Provide the (X, Y) coordinate of the cell's center where the given text is located.  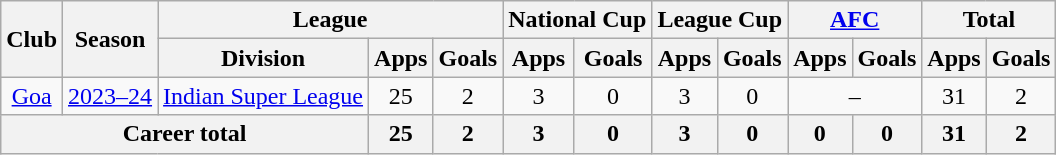
Goa (32, 96)
Season (110, 39)
– (855, 96)
Division (264, 58)
Total (989, 20)
2023–24 (110, 96)
League Cup (720, 20)
League (330, 20)
Indian Super League (264, 96)
Club (32, 39)
National Cup (578, 20)
AFC (855, 20)
Career total (185, 134)
